Identify which cell holds the provided text, then report its (x, y) central coordinate. 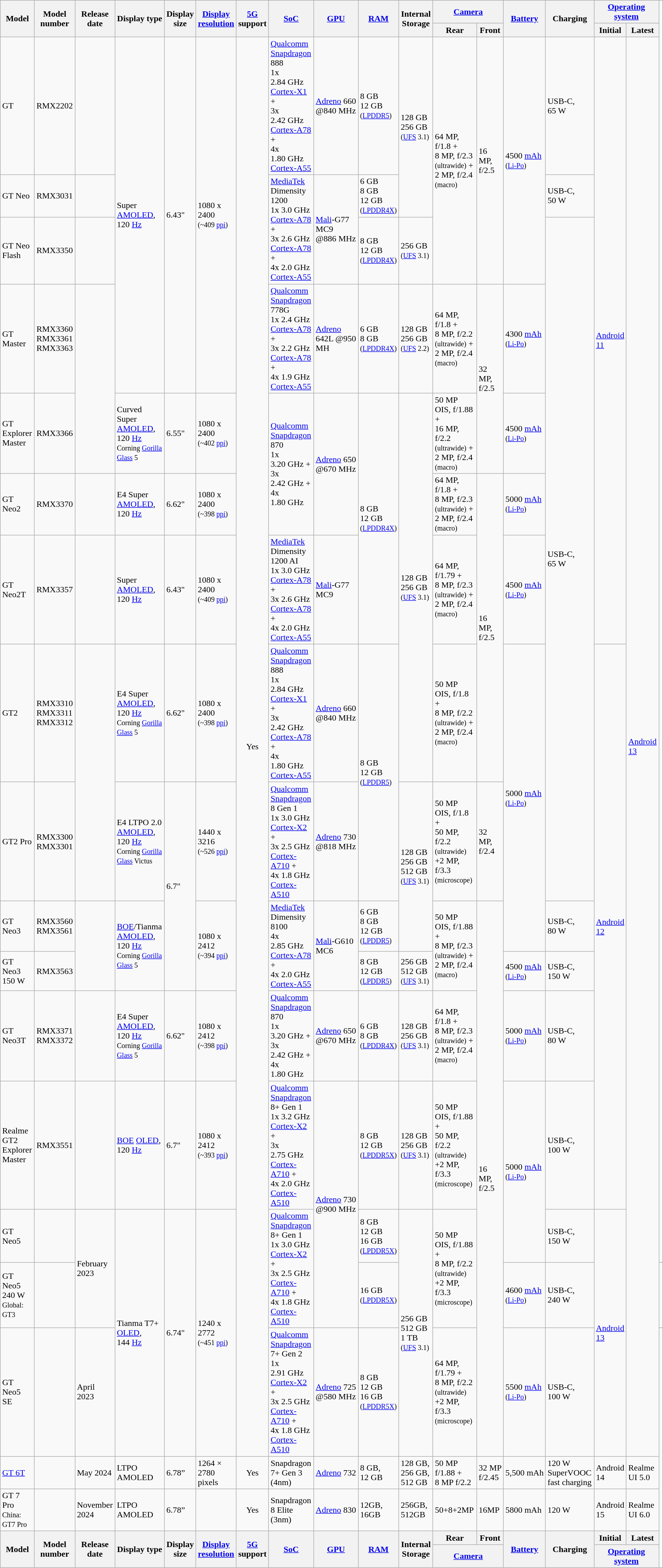
Android 12 (610, 926)
GT 6T (18, 1473)
4300 mAh(Li-Po) (524, 338)
12GB, 16GB (378, 1510)
6 GB8 GB12 GB(LPDDR5) (378, 926)
1080 x 2412(~394 ppi) (216, 946)
6.74" (180, 1333)
GT Neo2T (18, 589)
5500 mAh(Li-Po) (524, 1392)
GT (18, 106)
Adreno 730@818 MHz (336, 841)
GT2 Pro (18, 841)
RMX3371RMX3372 (55, 1036)
1080 x 2400(~402 ppi) (216, 433)
8 GB, 12 GB (378, 1473)
50 MP OIS, f/1.88 +50 MP, f/2.2 (ultrawide) +2 MP, f/3.3 (microscope) (455, 1145)
RMX3300RMX3301 (55, 841)
128 GB256 GB512 GB(UFS 3.1) (416, 867)
RMX3350 (55, 250)
GT Neo (18, 196)
50 MP OIS, f/1.8 +50 MP, f/2.2 (ultrawide) +2 MP, f/3.3 (microscope) (455, 841)
GT Neo2 (18, 504)
Realme UI 5.0 (642, 1473)
6.55" (180, 433)
GT2 (18, 713)
Android 14 (610, 1473)
Snapdragon 7+ Gen 3 (4nm) (291, 1473)
50+8+2MP (455, 1510)
6 GB8 GB12 GB(LPDDR4X) (378, 196)
64 MP, f/1.79 +8 MP, f/2.3 (ultrawide) + 2 MP, f/2.4 (macro) (455, 589)
MediaTek Dimensity 12001x 3.0 GHz Cortex-A78 +3x 2.6 GHz Cortex-A78 +4x 2.0 GHz Cortex-A55 (291, 229)
GT Neo3T (18, 1036)
GT Master (18, 338)
32 MP f/2.45 (490, 1473)
RMX3031 (55, 196)
1080 x 2412(~393 ppi) (216, 1145)
Tianma T7+ OLED, 144 Hz (140, 1333)
GT Neo5 (18, 1236)
RMX3310RMX3311RMX3312 (55, 713)
November 2024 (95, 1510)
GT Neo5 SE (18, 1392)
64 MP, f/1.79 +8 MP, f/2.2 (ultrawide) +2 MP, f/3.3 (microscope) (455, 1392)
64 MP, f/1.8 +8 MP, f/2.2 (ultrawide) + 2 MP, f/2.4 (macro) (455, 338)
RMX3366 (55, 433)
50 MP OIS, f/1.88 +8 MP, f/2.3 (ultrawide) + 2 MP, f/2.4 (macro) (455, 946)
1264 × 2780 pixels (216, 1473)
32 MP, f/2.5 (490, 379)
1440 x 3216(~526 ppi) (216, 841)
128 GB256 GB(UFS 2.2) (416, 338)
BOE OLED, 120 Hz (140, 1145)
5800 mAh (524, 1510)
Mali-G77 MC9@886 MHz (336, 229)
Qualcomm Snapdragon 8+ Gen 11x 3.2 GHz Cortex-X2 +3x 2.75 GHz Cortex-A710 +4x 2.0 GHz Cortex-A510 (291, 1145)
8 GB12 GB(LPDDR5X) (378, 1145)
128 GB256 GB (UFS 3.1) (416, 1145)
Qualcomm Snapdragon 7+ Gen 21x 2.91 GHz Cortex-X2 +3x 2.5 GHz Cortex-A710 +4x 1.8 GHz Cortex-A510 (291, 1392)
50 MP f/1.88 + 8 MP f/2.2 (455, 1473)
Adreno 830 (336, 1510)
GT Neo Flash (18, 250)
February 2023 (95, 1269)
GT Neo3 (18, 926)
Android 15 (610, 1510)
USB-C, 240 W (569, 1295)
E4 LTPO 2.0 AMOLED, 120 HzCorning Gorilla Glass Victus (140, 841)
GT Neo3 150 W (18, 971)
1240 x 2772(~451 ppi) (216, 1333)
120 W SuperVOOC fast charging (569, 1473)
Adreno 732 (336, 1473)
Realme UI 6.0 (642, 1510)
Qualcomm Snapdragon 8 Gen 11x 3.0 GHz Cortex-X2 +3x 2.5 GHz Cortex-A710 +4x 1.8 GHz Cortex-A510 (291, 841)
256 GB(UFS 3.1) (416, 250)
RMX3563 (55, 971)
16 GB(LPDDR5X) (378, 1295)
May 2024 (95, 1473)
Qualcomm Snapdragon 8+ Gen 11x 3.0 GHz Cortex-X2 +3x 2.5 GHz Cortex-A710 +4x 1.8 GHz Cortex-A510 (291, 1269)
USB-C, 50 W (569, 196)
Adreno 730@900 MHz (336, 1204)
256GB, 512GB (416, 1510)
50 MP OIS, f/1.8 +8 MP, f/2.2 (ultrawide) + 2 MP, f/2.4 (macro) (455, 713)
16MP (490, 1510)
Curved Super AMOLED, 120 HzCorning Gorilla Glass 5 (140, 433)
MediaTek Dimensity 81004x 2.85 GHz Cortex-A78 +4x 2.0 GHz Cortex-A55 (291, 946)
RMX3551 (55, 1145)
Android 11 (610, 340)
256 GB512 GB 1 TB(UFS 3.1) (416, 1333)
256 GB512 GB (UFS 3.1) (416, 971)
BOE/Tianma AMOLED, 120 HzCorning Gorilla Glass 5 (140, 946)
MediaTek Dimensity 1200 AI1x 3.0 GHz Cortex-A78 +3x 2.6 GHz Cortex-A78 +4x 2.0 GHz Cortex-A55 (291, 589)
120 W (569, 1510)
Mali-G77 MC9 (336, 589)
4600 mAh(Li-Po) (524, 1295)
1080 x 2412(~398 ppi) (216, 1036)
Qualcomm Snapdragon 778G1x 2.4 GHz Cortex-A78 +3x 2.2 GHz Cortex-A78 +4x 1.9 GHz Cortex-A55 (291, 338)
Snapdragon 8 Elite (3nm) (291, 1510)
5,500 mAh (524, 1473)
RMX3560RMX3561 (55, 926)
128 GB, 256 GB, 512 GB (416, 1473)
GT Explorer Master (18, 433)
GT Neo5 240 WGlobal: GT3 (18, 1295)
April 2023 (95, 1392)
Adreno 725@580 MHz (336, 1392)
Adreno 642L @950 MH (336, 338)
Realme GT2 Explorer Master (18, 1145)
50 MP OIS, f/1.88 +8 MP, f/2.2 (ultrawide) +2 MP, f/3.3 (microscope) (455, 1269)
RMX3360RMX3361RMX3363 (55, 338)
RMX2202 (55, 106)
E4 Super AMOLED, 120 Hz (140, 504)
50 MP OIS, f/1.88 +16 MP, f/2.2 (ultrawide) + 2 MP, f/2.4 (macro) (455, 433)
Mali-G610 MC6 (336, 946)
RMX3370 (55, 504)
GT 7 ProChina: GT7 Pro (18, 1510)
RMX3357 (55, 589)
32 MP, f/2.4 (490, 841)
